Locate the cell with the specified text and output its (x, y) center coordinate. 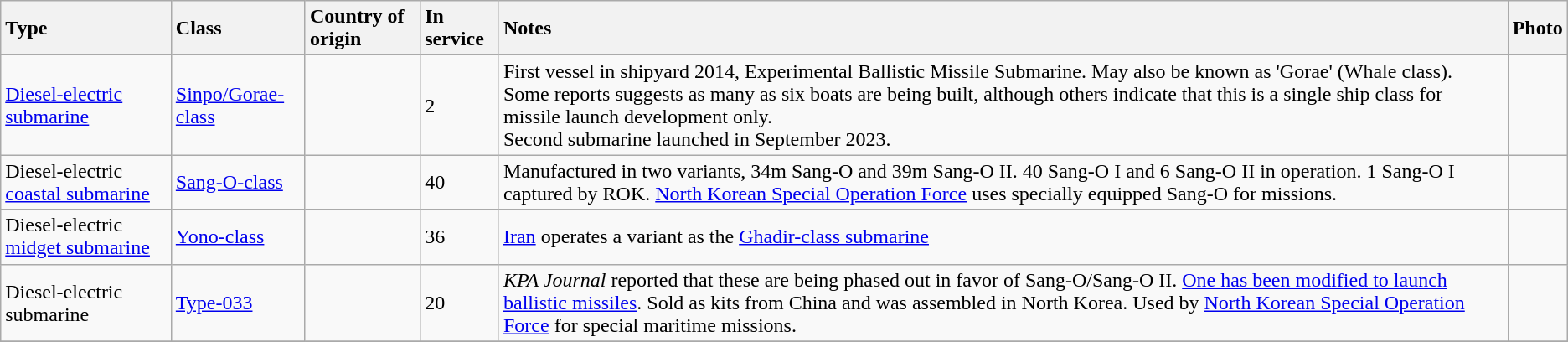
Diesel-electric midget submarine (86, 236)
Photo (1538, 28)
2 (460, 106)
Diesel-electric coastal submarine (86, 183)
36 (460, 236)
Sang-O-class (238, 183)
Country of origin (362, 28)
Notes (1003, 28)
Class (238, 28)
Iran operates a variant as the Ghadir-class submarine (1003, 236)
Type (86, 28)
Yono-class (238, 236)
40 (460, 183)
20 (460, 303)
In service (460, 28)
Sinpo/Gorae-class (238, 106)
Type-033 (238, 303)
